Find where the given text appears and provide that cell's center as [X, Y] coordinate. 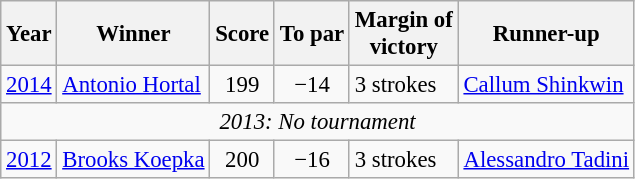
200 [242, 160]
199 [242, 85]
Score [242, 34]
Callum Shinkwin [546, 85]
−14 [312, 85]
Antonio Hortal [134, 85]
Alessandro Tadini [546, 160]
Year [29, 34]
−16 [312, 160]
2012 [29, 160]
Margin ofvictory [404, 34]
2013: No tournament [318, 122]
Winner [134, 34]
Runner-up [546, 34]
Brooks Koepka [134, 160]
To par [312, 34]
2014 [29, 85]
